Scan for the cell matching the given text and deliver its (x, y) coordinate at center. 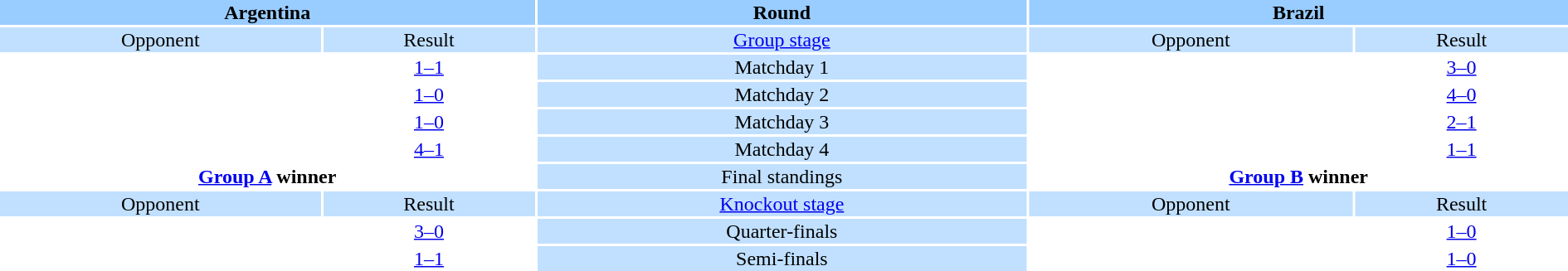
Matchday 4 (782, 149)
Group stage (782, 40)
Matchday 2 (782, 94)
Round (782, 12)
4–0 (1462, 94)
2–1 (1462, 122)
Matchday 3 (782, 122)
Final standings (782, 177)
4–1 (430, 149)
Argentina (267, 12)
Semi-finals (782, 259)
Knockout stage (782, 204)
Matchday 1 (782, 67)
Brazil (1298, 12)
Quarter-finals (782, 231)
Group A winner (267, 177)
Group B winner (1298, 177)
